Find where the given text appears and provide that cell's center as [X, Y] coordinate. 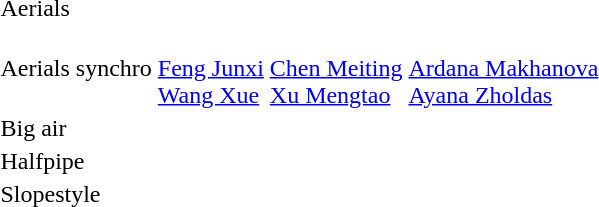
Chen MeitingXu Mengtao [336, 68]
Feng JunxiWang Xue [210, 68]
